Search for the cell housing the specified text and yield its [x, y] center coordinate. 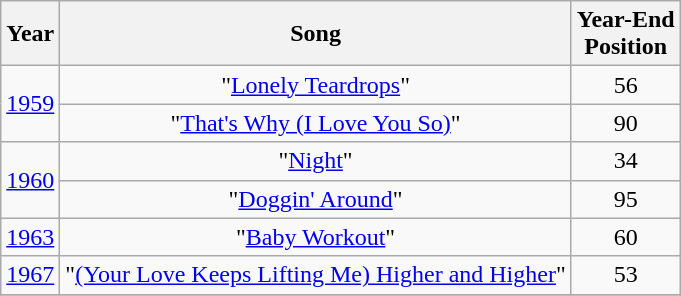
1963 [30, 237]
1967 [30, 275]
"Doggin' Around" [316, 199]
1960 [30, 180]
Year-EndPosition [626, 34]
"Lonely Teardrops" [316, 85]
60 [626, 237]
Song [316, 34]
56 [626, 85]
"(Your Love Keeps Lifting Me) Higher and Higher" [316, 275]
90 [626, 123]
Year [30, 34]
95 [626, 199]
"Baby Workout" [316, 237]
"Night" [316, 161]
53 [626, 275]
1959 [30, 104]
34 [626, 161]
"That's Why (I Love You So)" [316, 123]
